Identify which cell holds the provided text, then report its [X, Y] central coordinate. 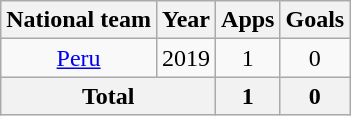
National team [79, 20]
Apps [248, 20]
Year [186, 20]
Total [108, 96]
Goals [315, 20]
2019 [186, 58]
Peru [79, 58]
